Capture the cell that displays the provided text and extract its (x, y) central coordinate. 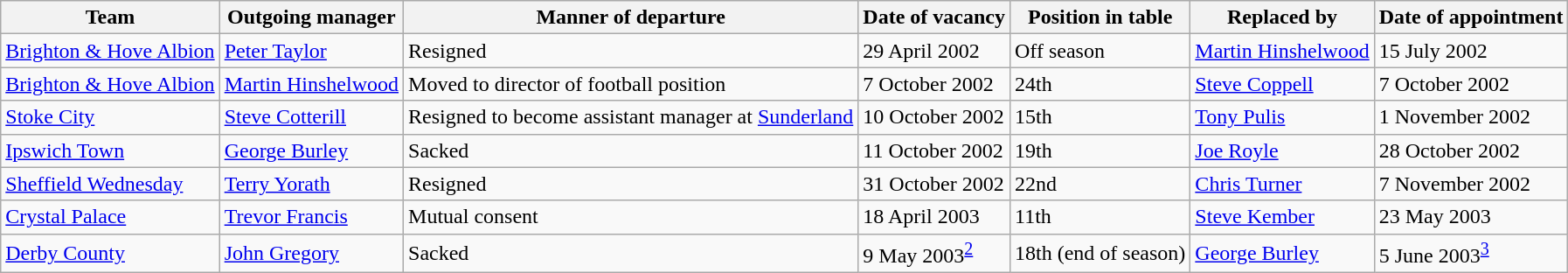
19th (1100, 150)
John Gregory (311, 254)
31 October 2002 (934, 184)
10 October 2002 (934, 117)
18th (end of season) (1100, 254)
Sheffield Wednesday (110, 184)
Ipswich Town (110, 150)
Manner of departure (631, 17)
Steve Kember (1282, 217)
11th (1100, 217)
15 July 2002 (1471, 51)
28 October 2002 (1471, 150)
Tony Pulis (1282, 117)
Steve Coppell (1282, 84)
Outgoing manager (311, 17)
Derby County (110, 254)
24th (1100, 84)
7 November 2002 (1471, 184)
15th (1100, 117)
Replaced by (1282, 17)
11 October 2002 (934, 150)
Trevor Francis (311, 217)
Terry Yorath (311, 184)
Steve Cotterill (311, 117)
Position in table (1100, 17)
9 May 20032 (934, 254)
Moved to director of football position (631, 84)
Joe Royle (1282, 150)
Date of appointment (1471, 17)
Resigned to become assistant manager at Sunderland (631, 117)
1 November 2002 (1471, 117)
29 April 2002 (934, 51)
Chris Turner (1282, 184)
23 May 2003 (1471, 217)
Mutual consent (631, 217)
Stoke City (110, 117)
18 April 2003 (934, 217)
Team (110, 17)
Peter Taylor (311, 51)
22nd (1100, 184)
Date of vacancy (934, 17)
Crystal Palace (110, 217)
5 June 20033 (1471, 254)
Off season (1100, 51)
